Capture the cell that displays the provided text and extract its [X, Y] central coordinate. 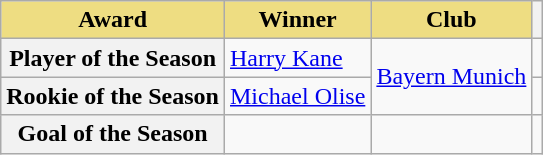
Michael Olise [297, 96]
Goal of the Season [113, 134]
Bayern Munich [452, 77]
Player of the Season [113, 58]
Club [452, 20]
Winner [297, 20]
Award [113, 20]
Harry Kane [297, 58]
Rookie of the Season [113, 96]
